Extract the [x, y] coordinate from the center of the cell holding the provided text.  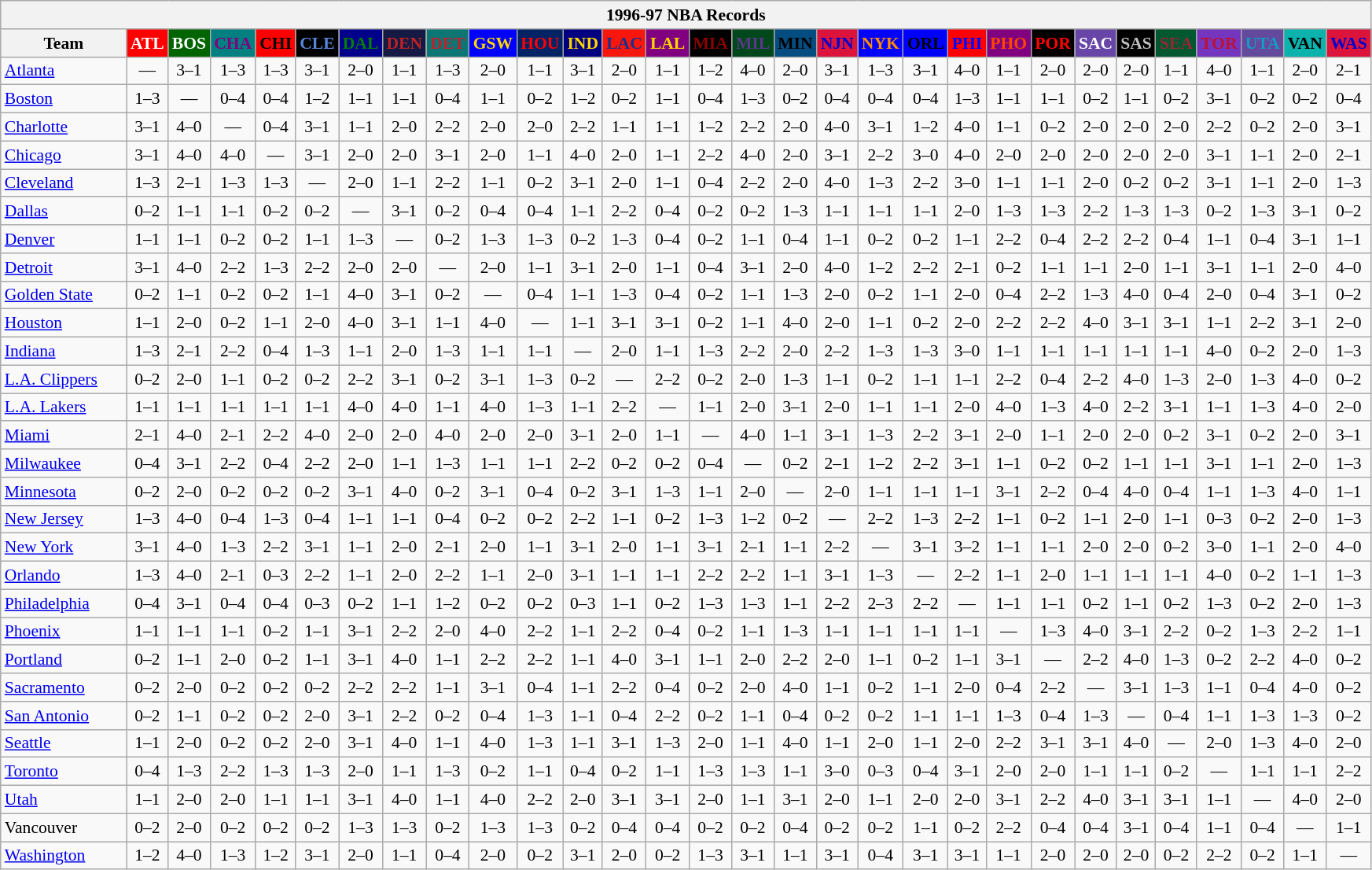
MIA [710, 43]
L.A. Lakers [64, 407]
San Antonio [64, 716]
Team [64, 43]
LAC [624, 43]
MIL [753, 43]
Dallas [64, 212]
CLE [318, 43]
DEN [404, 43]
Atlanta [64, 71]
Charlotte [64, 127]
Denver [64, 239]
Seattle [64, 743]
TOR [1219, 43]
Chicago [64, 155]
Golden State [64, 295]
Toronto [64, 772]
Utah [64, 800]
Milwaukee [64, 463]
MIN [795, 43]
POR [1053, 43]
New Jersey [64, 519]
BOS [189, 43]
DAL [361, 43]
HOU [539, 43]
L.A. Clippers [64, 379]
Orlando [64, 576]
Houston [64, 323]
Philadelphia [64, 603]
Washington [64, 856]
PHI [967, 43]
GSW [494, 43]
Portland [64, 660]
UTA [1263, 43]
Phoenix [64, 632]
WAS [1349, 43]
1996-97 NBA Records [686, 15]
Sacramento [64, 688]
CHI [275, 43]
Vancouver [64, 828]
DET [448, 43]
IND [583, 43]
SEA [1176, 43]
ORL [926, 43]
VAN [1305, 43]
New York [64, 547]
SAC [1096, 43]
Indiana [64, 352]
Cleveland [64, 183]
Minnesota [64, 492]
Detroit [64, 267]
NJN [837, 43]
2–3 [881, 603]
3–2 [967, 547]
LAL [668, 43]
Boston [64, 99]
CHA [233, 43]
Miami [64, 436]
NYK [881, 43]
PHO [1008, 43]
SAS [1136, 43]
ATL [148, 43]
